Extract the (x, y) coordinate from the center of the cell holding the provided text.  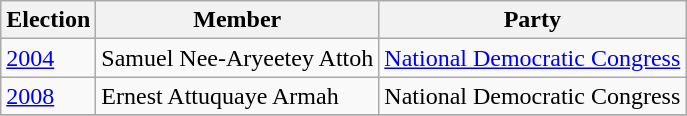
2004 (48, 58)
2008 (48, 96)
Samuel Nee-Aryeetey Attoh (238, 58)
Member (238, 20)
Election (48, 20)
Ernest Attuquaye Armah (238, 96)
Party (532, 20)
